Identify which cell holds the provided text, then report its (x, y) central coordinate. 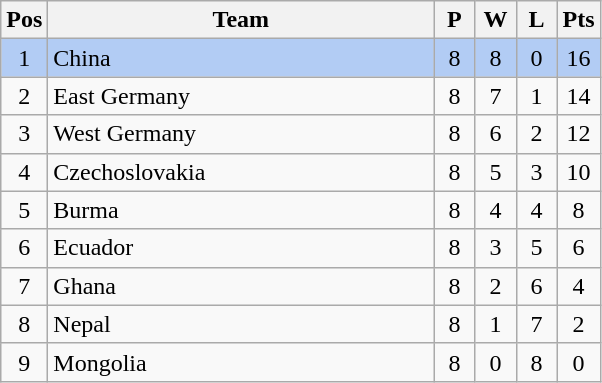
Team (241, 20)
Nepal (241, 324)
Czechoslovakia (241, 172)
Ecuador (241, 248)
East Germany (241, 96)
14 (578, 96)
10 (578, 172)
12 (578, 134)
P (454, 20)
China (241, 58)
16 (578, 58)
Pos (24, 20)
9 (24, 362)
Burma (241, 210)
L (536, 20)
W (496, 20)
Mongolia (241, 362)
Pts (578, 20)
West Germany (241, 134)
Ghana (241, 286)
